Determine the (x, y) coordinate at the center of the cell enclosing the given text.  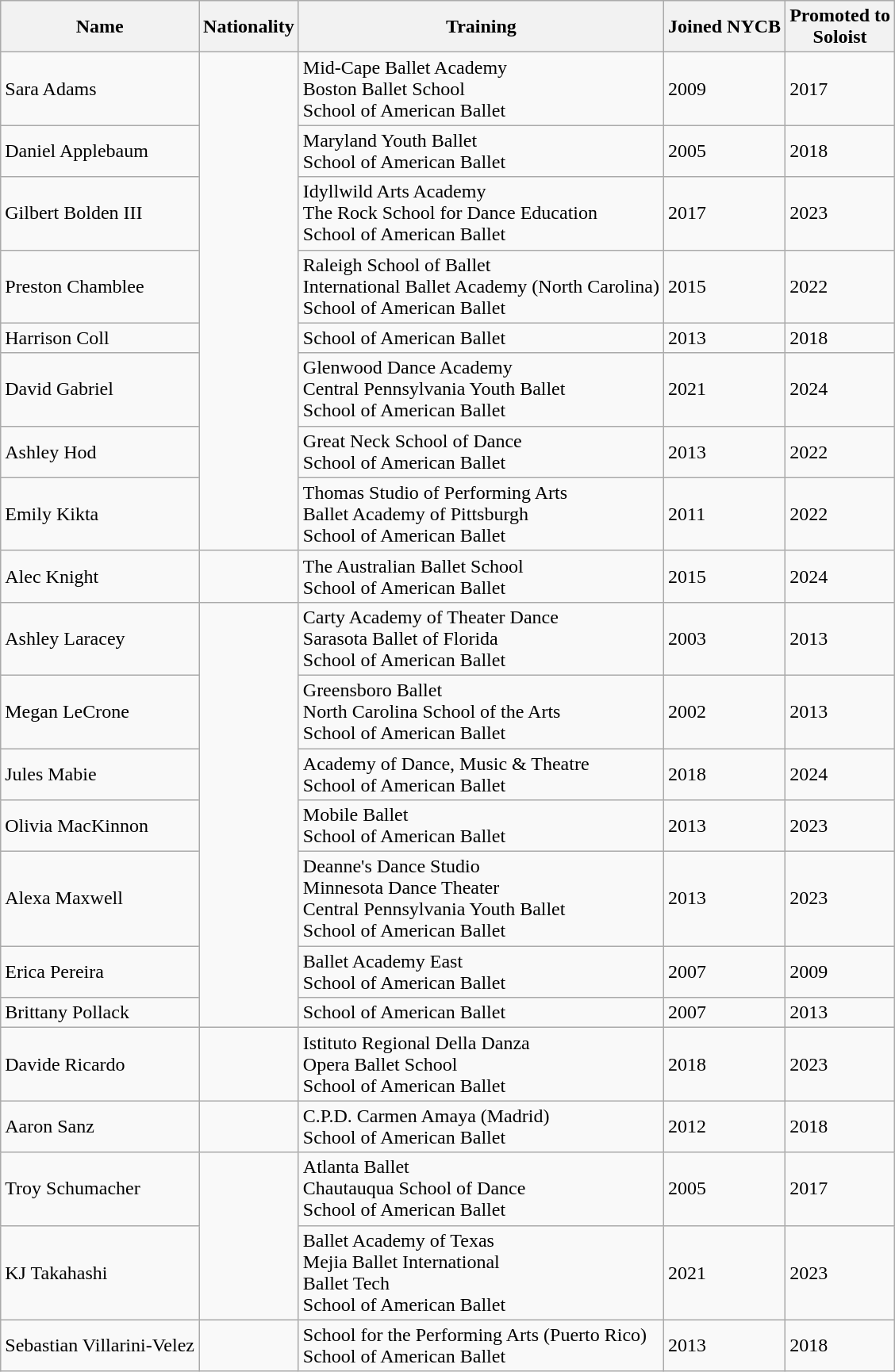
2003 (725, 638)
Sebastian Villarini-Velez (100, 1345)
Sara Adams (100, 89)
2002 (725, 711)
Jules Mabie (100, 774)
Mobile BalletSchool of American Ballet (481, 826)
Troy Schumacher (100, 1189)
Emily Kikta (100, 514)
Alec Knight (100, 576)
Greensboro BalletNorth Carolina School of the ArtsSchool of American Ballet (481, 711)
Megan LeCrone (100, 711)
Maryland Youth BalletSchool of American Ballet (481, 151)
Thomas Studio of Performing ArtsBallet Academy of PittsburghSchool of American Ballet (481, 514)
Raleigh School of BalletInternational Ballet Academy (North Carolina)School of American Ballet (481, 286)
Nationality (249, 27)
Harrison Coll (100, 338)
Olivia MacKinnon (100, 826)
Daniel Applebaum (100, 151)
Brittany Pollack (100, 1013)
Great Neck School of DanceSchool of American Ballet (481, 452)
Ashley Laracey (100, 638)
Ashley Hod (100, 452)
Deanne's Dance StudioMinnesota Dance TheaterCentral Pennsylvania Youth BalletSchool of American Ballet (481, 899)
2012 (725, 1126)
Name (100, 27)
Alexa Maxwell (100, 899)
Academy of Dance, Music & TheatreSchool of American Ballet (481, 774)
Carty Academy of Theater DanceSarasota Ballet of FloridaSchool of American Ballet (481, 638)
KJ Takahashi (100, 1272)
Joined NYCB (725, 27)
Training (481, 27)
2011 (725, 514)
Idyllwild Arts AcademyThe Rock School for Dance EducationSchool of American Ballet (481, 213)
Preston Chamblee (100, 286)
Aaron Sanz (100, 1126)
Ballet Academy EastSchool of American Ballet (481, 972)
Mid-Cape Ballet AcademyBoston Ballet SchoolSchool of American Ballet (481, 89)
Istituto Regional Della DanzaOpera Ballet SchoolSchool of American Ballet (481, 1064)
Glenwood Dance AcademyCentral Pennsylvania Youth BalletSchool of American Ballet (481, 389)
David Gabriel (100, 389)
School for the Performing Arts (Puerto Rico)School of American Ballet (481, 1345)
C.P.D. Carmen Amaya (Madrid)School of American Ballet (481, 1126)
Atlanta BalletChautauqua School of DanceSchool of American Ballet (481, 1189)
Promoted to Soloist (840, 27)
The Australian Ballet SchoolSchool of American Ballet (481, 576)
Gilbert Bolden III (100, 213)
Erica Pereira (100, 972)
Davide Ricardo (100, 1064)
Ballet Academy of TexasMejia Ballet InternationalBallet TechSchool of American Ballet (481, 1272)
